From the cell containing the given text, extract its center point as (X, Y) coordinate. 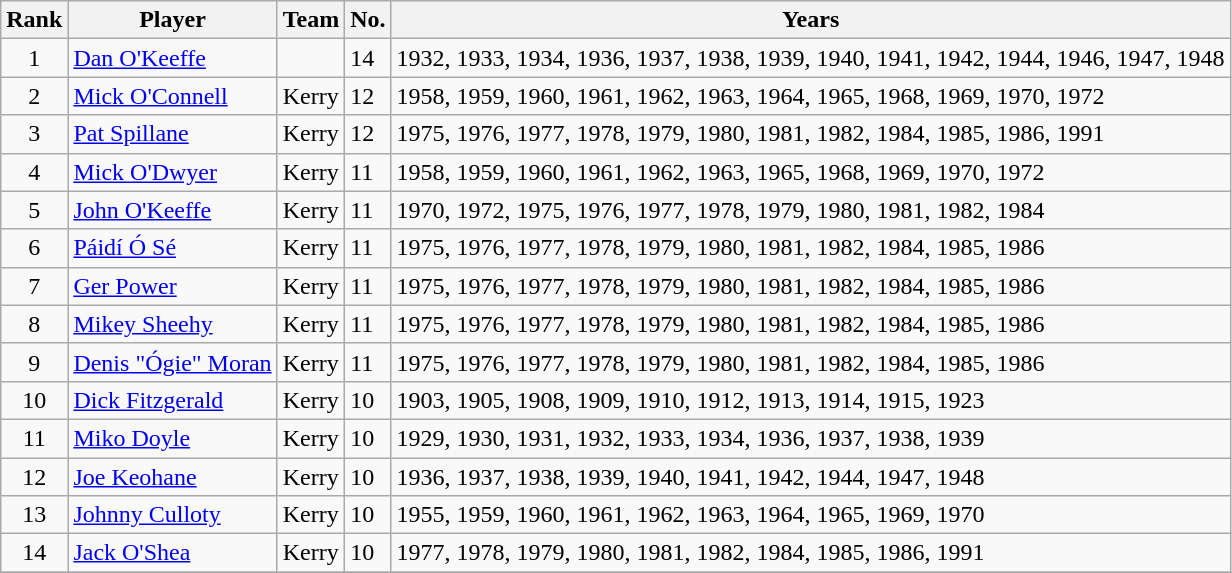
Jack O'Shea (172, 553)
4 (34, 172)
Miko Doyle (172, 438)
Team (311, 20)
Rank (34, 20)
1936, 1937, 1938, 1939, 1940, 1941, 1942, 1944, 1947, 1948 (810, 477)
1970, 1972, 1975, 1976, 1977, 1978, 1979, 1980, 1981, 1982, 1984 (810, 210)
Ger Power (172, 286)
Dan O'Keeffe (172, 58)
3 (34, 134)
1903, 1905, 1908, 1909, 1910, 1912, 1913, 1914, 1915, 1923 (810, 400)
1955, 1959, 1960, 1961, 1962, 1963, 1964, 1965, 1969, 1970 (810, 515)
1929, 1930, 1931, 1932, 1933, 1934, 1936, 1937, 1938, 1939 (810, 438)
1958, 1959, 1960, 1961, 1962, 1963, 1964, 1965, 1968, 1969, 1970, 1972 (810, 96)
8 (34, 324)
Denis "Ógie" Moran (172, 362)
Years (810, 20)
Mick O'Connell (172, 96)
2 (34, 96)
Mikey Sheehy (172, 324)
13 (34, 515)
Pat Spillane (172, 134)
1 (34, 58)
Joe Keohane (172, 477)
5 (34, 210)
7 (34, 286)
Páidí Ó Sé (172, 248)
1932, 1933, 1934, 1936, 1937, 1938, 1939, 1940, 1941, 1942, 1944, 1946, 1947, 1948 (810, 58)
Dick Fitzgerald (172, 400)
Johnny Culloty (172, 515)
1975, 1976, 1977, 1978, 1979, 1980, 1981, 1982, 1984, 1985, 1986, 1991 (810, 134)
9 (34, 362)
No. (368, 20)
6 (34, 248)
1977, 1978, 1979, 1980, 1981, 1982, 1984, 1985, 1986, 1991 (810, 553)
John O'Keeffe (172, 210)
Mick O'Dwyer (172, 172)
Player (172, 20)
1958, 1959, 1960, 1961, 1962, 1963, 1965, 1968, 1969, 1970, 1972 (810, 172)
